Detect which cell encompasses the target text, then output its [X, Y] center coordinate. 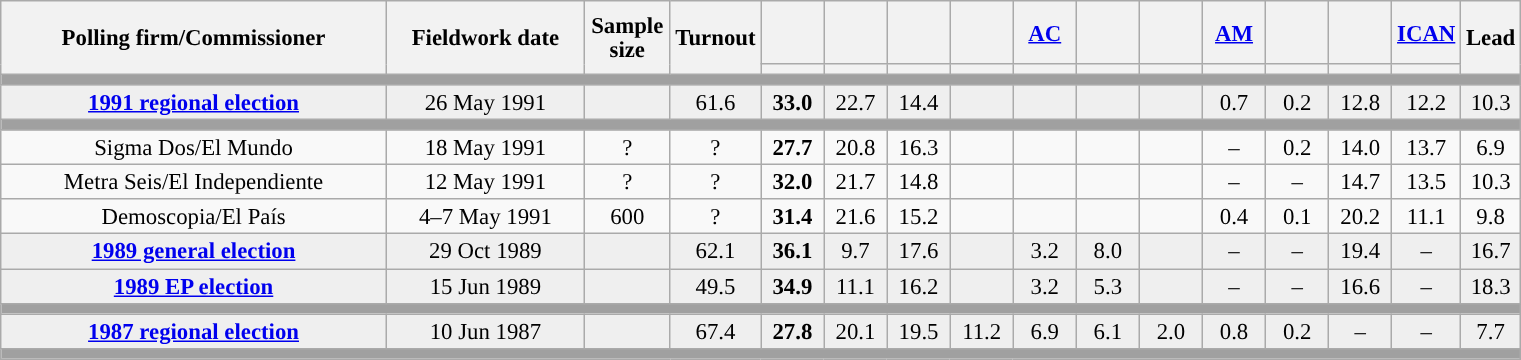
5.3 [1108, 286]
36.1 [792, 252]
0.8 [1234, 332]
16.3 [918, 148]
15.2 [918, 218]
AC [1044, 32]
2.0 [1170, 332]
13.7 [1426, 148]
31.4 [792, 218]
61.6 [716, 102]
10 Jun 1987 [485, 332]
12.8 [1360, 102]
49.5 [716, 286]
20.2 [1360, 218]
16.7 [1491, 252]
17.6 [918, 252]
14.8 [918, 182]
18.3 [1491, 286]
21.7 [856, 182]
16.2 [918, 286]
22.7 [856, 102]
7.7 [1491, 332]
1989 general election [194, 252]
29 Oct 1989 [485, 252]
12 May 1991 [485, 182]
27.8 [792, 332]
26 May 1991 [485, 102]
67.4 [716, 332]
21.6 [856, 218]
Metra Seis/El Independiente [194, 182]
Turnout [716, 38]
Demoscopia/El País [194, 218]
34.9 [792, 286]
600 [627, 218]
18 May 1991 [485, 148]
9.8 [1491, 218]
ICAN [1426, 32]
1991 regional election [194, 102]
AM [1234, 32]
Polling firm/Commissioner [194, 38]
Lead [1491, 38]
14.4 [918, 102]
0.4 [1234, 218]
14.7 [1360, 182]
1989 EP election [194, 286]
12.2 [1426, 102]
0.1 [1298, 218]
15 Jun 1989 [485, 286]
20.1 [856, 332]
4–7 May 1991 [485, 218]
33.0 [792, 102]
19.5 [918, 332]
1987 regional election [194, 332]
14.0 [1360, 148]
19.4 [1360, 252]
16.6 [1360, 286]
13.5 [1426, 182]
8.0 [1108, 252]
27.7 [792, 148]
32.0 [792, 182]
Fieldwork date [485, 38]
0.7 [1234, 102]
62.1 [716, 252]
9.7 [856, 252]
20.8 [856, 148]
11.2 [982, 332]
Sample size [627, 38]
6.1 [1108, 332]
Sigma Dos/El Mundo [194, 148]
